Scan for the cell matching the given text and deliver its [x, y] coordinate at center. 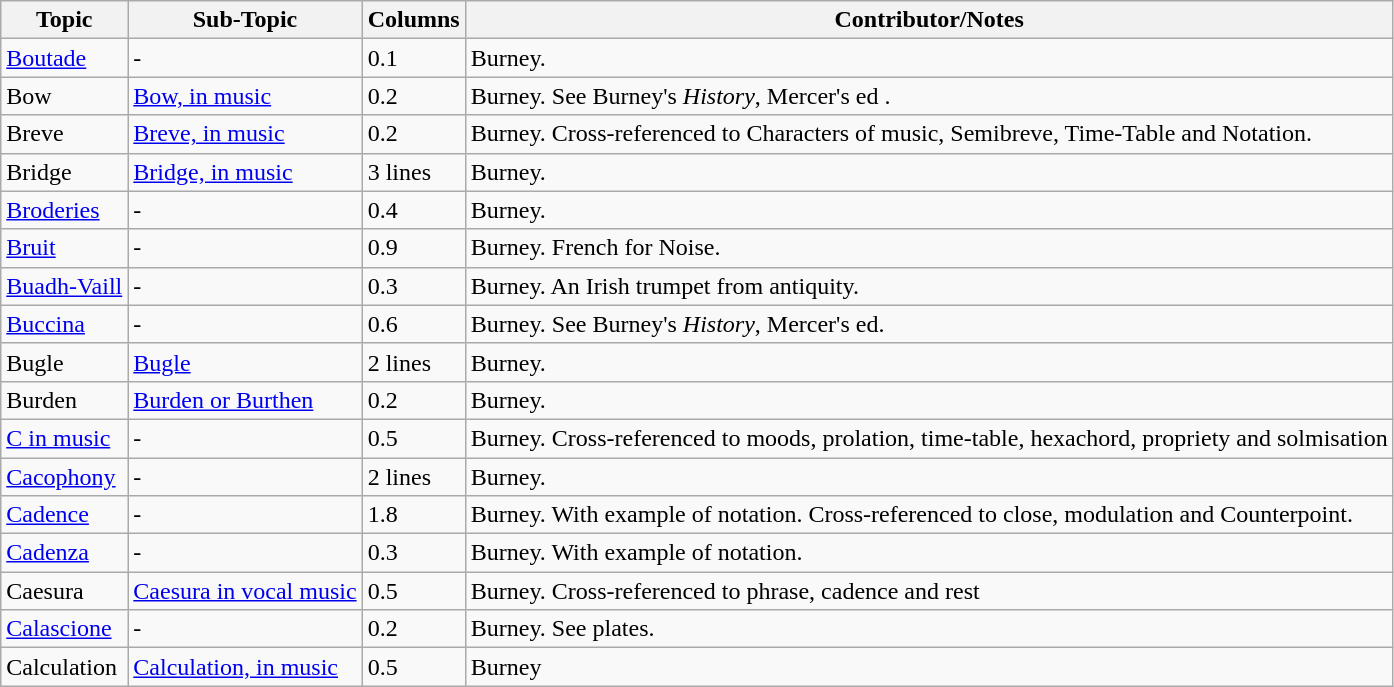
Burney. See plates. [929, 629]
Boutade [64, 58]
Sub-Topic [245, 20]
Buccina [64, 324]
Caesura [64, 591]
Broderies [64, 210]
Bridge [64, 172]
0.9 [414, 248]
C in music [64, 438]
Burney [929, 667]
Burney. See Burney's History, Mercer's ed. [929, 324]
Burney. With example of notation. [929, 553]
Calculation [64, 667]
Burney. French for Noise. [929, 248]
Burney. Cross-referenced to phrase, cadence and rest [929, 591]
Caesura in vocal music [245, 591]
Columns [414, 20]
Burden or Burthen [245, 400]
Bow [64, 96]
Breve [64, 134]
1.8 [414, 515]
Burden [64, 400]
Topic [64, 20]
Bridge, in music [245, 172]
Breve, in music [245, 134]
Bruit [64, 248]
0.1 [414, 58]
Burney. With example of notation. Cross-referenced to close, modulation and Counterpoint. [929, 515]
Cadenza [64, 553]
0.6 [414, 324]
Burney. See Burney's History, Mercer's ed . [929, 96]
3 lines [414, 172]
Buadh-Vaill [64, 286]
0.4 [414, 210]
Bow, in music [245, 96]
Calascione [64, 629]
Contributor/Notes [929, 20]
Burney. An Irish trumpet from antiquity. [929, 286]
Cacophony [64, 477]
Burney. Cross-referenced to moods, prolation, time-table, hexachord, propriety and solmisation [929, 438]
Burney. Cross-referenced to Characters of music, Semibreve, Time-Table and Notation. [929, 134]
Calculation, in music [245, 667]
Cadence [64, 515]
